Output the [x, y] coordinate of the center of the cell containing the given text.  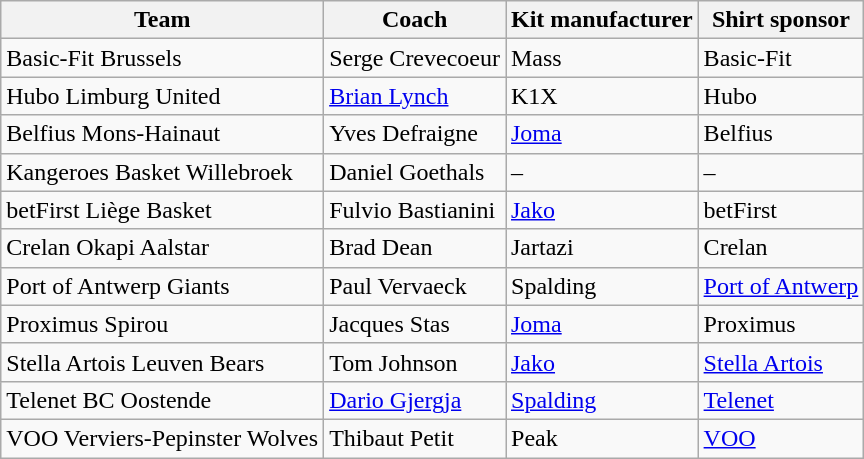
Fulvio Bastianini [415, 210]
Hubo Limburg United [162, 96]
Kangeroes Basket Willebroek [162, 172]
Basic-Fit Brussels [162, 58]
Crelan [781, 248]
Telenet [781, 400]
Basic-Fit [781, 58]
Dario Gjergja [415, 400]
Proximus [781, 324]
Belfius Mons-Hainaut [162, 134]
Kit manufacturer [602, 20]
Shirt sponsor [781, 20]
Hubo [781, 96]
Daniel Goethals [415, 172]
Brad Dean [415, 248]
Port of Antwerp [781, 286]
Tom Johnson [415, 362]
Jartazi [602, 248]
Telenet BC Oostende [162, 400]
Coach [415, 20]
K1X [602, 96]
Belfius [781, 134]
Crelan Okapi Aalstar [162, 248]
Stella Artois [781, 362]
Port of Antwerp Giants [162, 286]
VOO [781, 438]
Serge Crevecoeur [415, 58]
Jacques Stas [415, 324]
Peak [602, 438]
Proximus Spirou [162, 324]
Yves Defraigne [415, 134]
Thibaut Petit [415, 438]
Mass [602, 58]
Stella Artois Leuven Bears [162, 362]
betFirst Liège Basket [162, 210]
Paul Vervaeck [415, 286]
VOO Verviers-Pepinster Wolves [162, 438]
Team [162, 20]
betFirst [781, 210]
Brian Lynch [415, 96]
